Output the [x, y] coordinate of the center of the cell containing the given text.  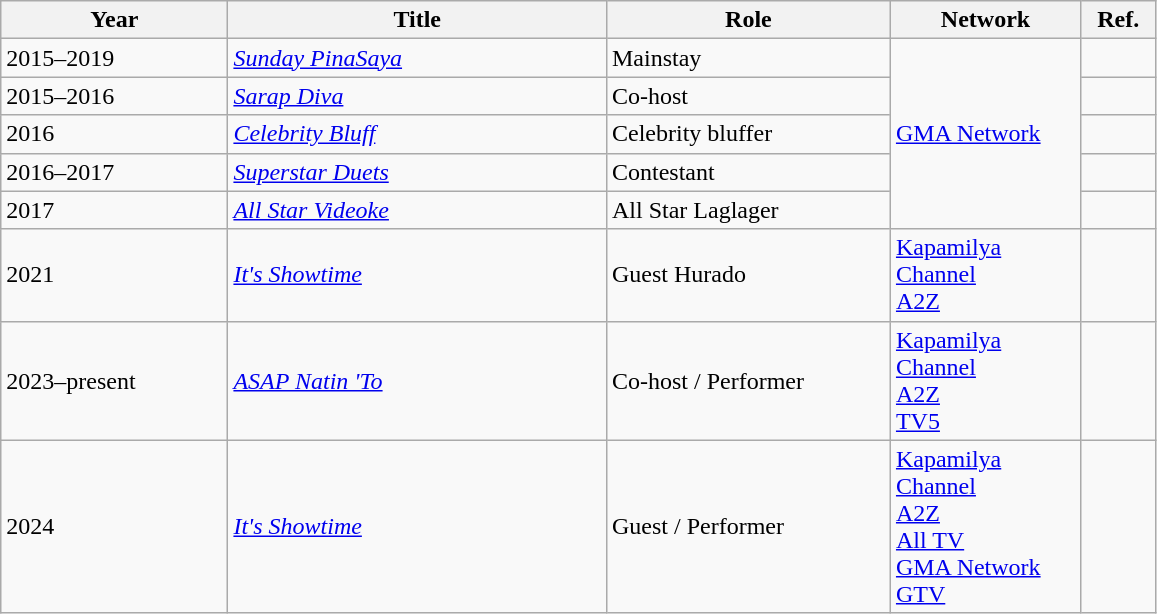
2015–2016 [114, 96]
Network [985, 20]
Kapamilya Channel A2Z [985, 275]
2016–2017 [114, 172]
All Star Laglager [748, 210]
Superstar Duets [418, 172]
2016 [114, 134]
Mainstay [748, 58]
Kapamilya Channel A2Z All TV GMA Network GTV [985, 526]
2015–2019 [114, 58]
All Star Videoke [418, 210]
2024 [114, 526]
Year [114, 20]
Guest Hurado [748, 275]
ASAP Natin 'To [418, 380]
Co-host / Performer [748, 380]
2023–present [114, 380]
Sunday PinaSaya [418, 58]
Ref. [1118, 20]
GMA Network [985, 134]
Kapamilya Channel A2Z TV5 [985, 380]
Role [748, 20]
2017 [114, 210]
Title [418, 20]
Contestant [748, 172]
2021 [114, 275]
Co-host [748, 96]
Sarap Diva [418, 96]
Celebrity Bluff [418, 134]
Guest / Performer [748, 526]
Celebrity bluffer [748, 134]
